Pinpoint the cell where the given text exists, returning its [x, y] midpoint coordinate. 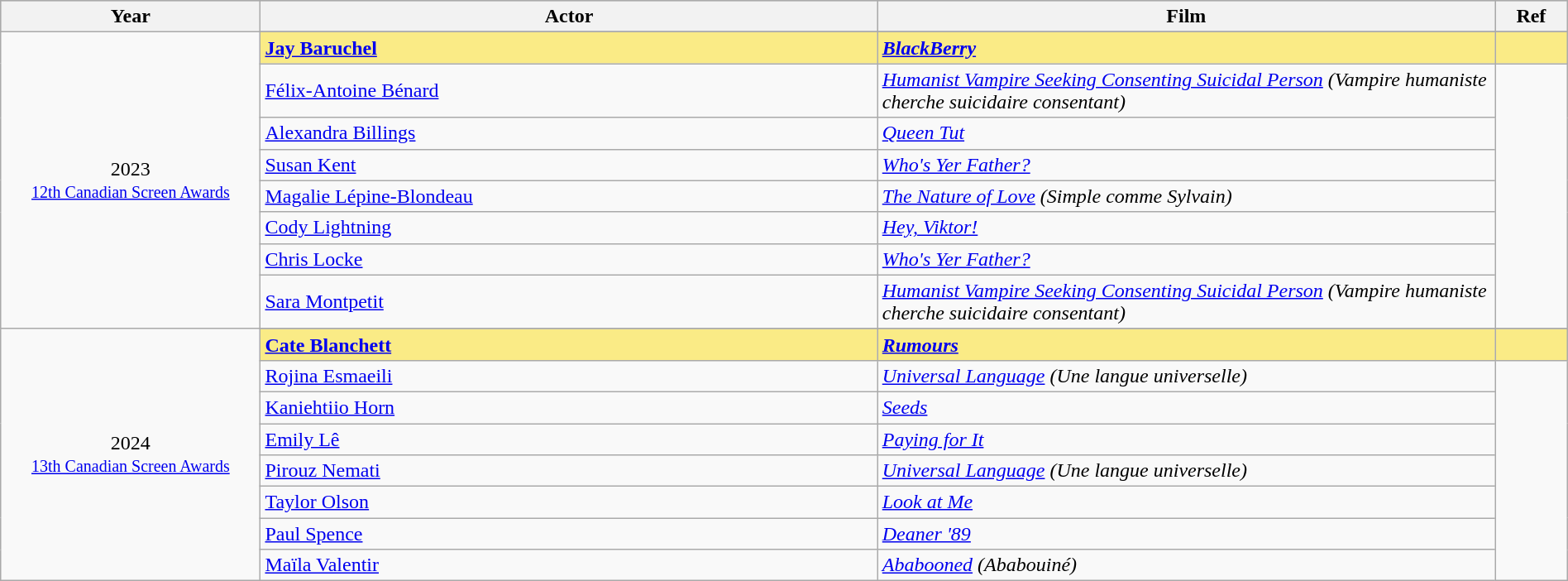
2023 12th Canadian Screen Awards [131, 180]
Taylor Olson [569, 502]
Paul Spence [569, 534]
Rumours [1186, 344]
Emily Lê [569, 439]
Sara Montpetit [569, 301]
Rojina Esmaeili [569, 376]
Pirouz Nemati [569, 471]
BlackBerry [1186, 48]
Deaner '89 [1186, 534]
Ref [1532, 17]
Chris Locke [569, 259]
Magalie Lépine-Blondeau [569, 196]
2024 13th Canadian Screen Awards [131, 454]
Cate Blanchett [569, 344]
Look at Me [1186, 502]
Seeds [1186, 407]
Actor [569, 17]
Maïla Valentir [569, 565]
The Nature of Love (Simple comme Sylvain) [1186, 196]
Year [131, 17]
Queen Tut [1186, 133]
Paying for It [1186, 439]
Jay Baruchel [569, 48]
Alexandra Billings [569, 133]
Susan Kent [569, 165]
Félix-Antoine Bénard [569, 91]
Kaniehtiio Horn [569, 407]
Ababooned (Ababouiné) [1186, 565]
Film [1186, 17]
Hey, Viktor! [1186, 228]
Cody Lightning [569, 228]
